Identify which cell holds the provided text, then report its (x, y) central coordinate. 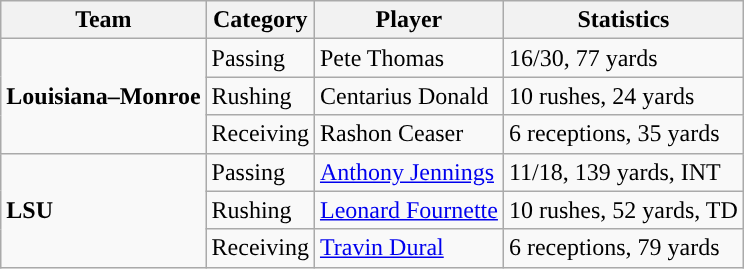
Travin Dural (408, 248)
Player (408, 20)
10 rushes, 52 yards, TD (623, 210)
11/18, 139 yards, INT (623, 172)
6 receptions, 79 yards (623, 248)
Category (260, 20)
Louisiana–Monroe (104, 96)
Team (104, 20)
Leonard Fournette (408, 210)
Centarius Donald (408, 96)
16/30, 77 yards (623, 58)
10 rushes, 24 yards (623, 96)
Anthony Jennings (408, 172)
6 receptions, 35 yards (623, 134)
Rashon Ceaser (408, 134)
Statistics (623, 20)
Pete Thomas (408, 58)
LSU (104, 210)
